Return [x, y] of the center of cell containing provided text 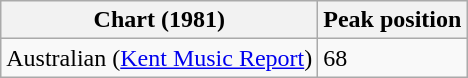
Australian (Kent Music Report) [160, 58]
Chart (1981) [160, 20]
Peak position [392, 20]
68 [392, 58]
